Extract the (X, Y) coordinate from the center of the cell holding the provided text.  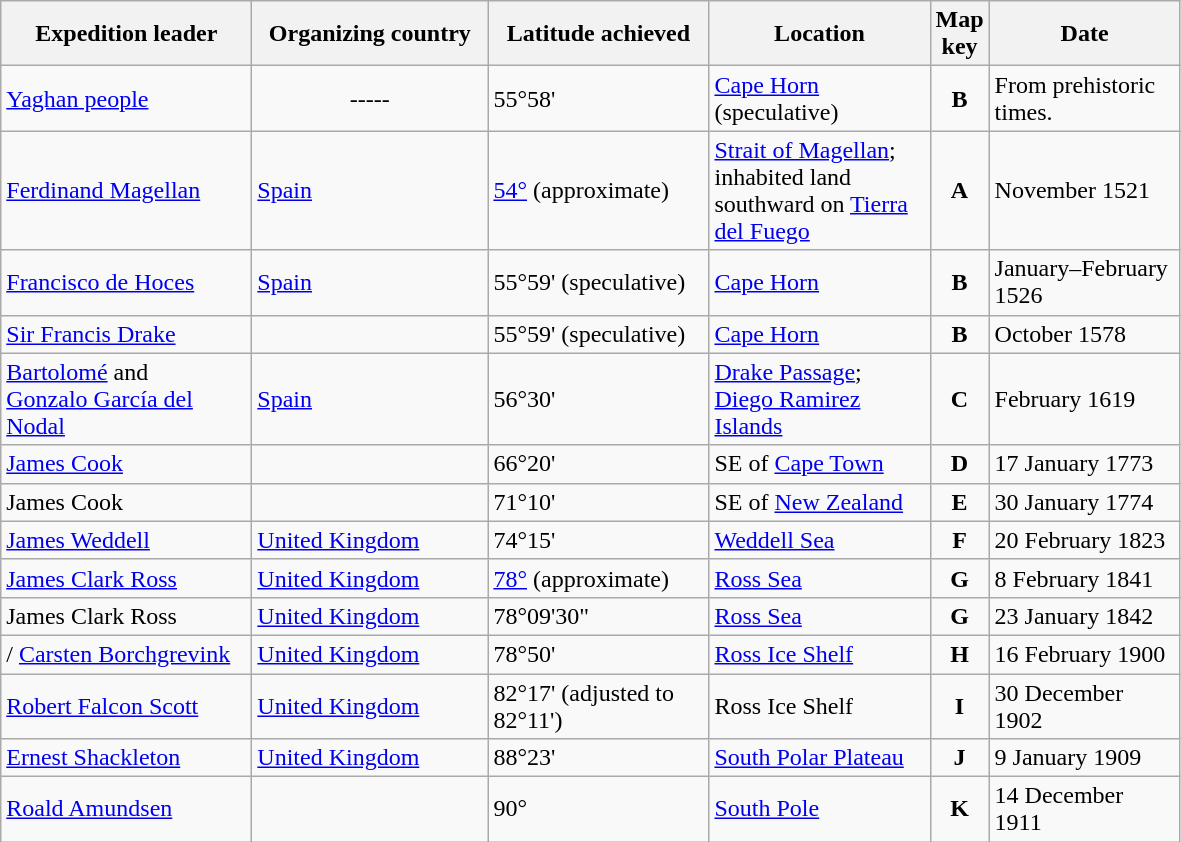
Sir Francis Drake (126, 334)
56°30' (598, 399)
Strait of Magellan; inhabited land southward on Tierra del Fuego (820, 190)
Yaghan people (126, 98)
October 1578 (1084, 334)
Drake Passage; Diego Ramirez Islands (820, 399)
17 January 1773 (1084, 464)
30 December 1902 (1084, 706)
Location (820, 34)
Bartolomé and Gonzalo García del Nodal (126, 399)
78°09'30" (598, 616)
K (960, 810)
Date (1084, 34)
January–February 1526 (1084, 282)
66°20' (598, 464)
I (960, 706)
February 1619 (1084, 399)
82°17' (adjusted to 82°11') (598, 706)
9 January 1909 (1084, 758)
Cape Horn (speculative) (820, 98)
23 January 1842 (1084, 616)
Expedition leader (126, 34)
A (960, 190)
78°50' (598, 654)
November 1521 (1084, 190)
D (960, 464)
Francisco de Hoces (126, 282)
14 December 1911 (1084, 810)
55°58' (598, 98)
/ Carsten Borchgrevink (126, 654)
Roald Amundsen (126, 810)
Robert Falcon Scott (126, 706)
16 February 1900 (1084, 654)
H (960, 654)
South Polar Plateau (820, 758)
South Pole (820, 810)
78° (approximate) (598, 578)
71°10' (598, 502)
8 February 1841 (1084, 578)
James Weddell (126, 540)
54° (approximate) (598, 190)
SE of Cape Town (820, 464)
88°23' (598, 758)
SE of New Zealand (820, 502)
From prehistoric times. (1084, 98)
F (960, 540)
Map key (960, 34)
30 January 1774 (1084, 502)
Organizing country (370, 34)
90° (598, 810)
20 February 1823 (1084, 540)
74°15' (598, 540)
Ferdinand Magellan (126, 190)
J (960, 758)
Ernest Shackleton (126, 758)
Latitude achieved (598, 34)
Weddell Sea (820, 540)
E (960, 502)
----- (370, 98)
C (960, 399)
